Locate the cell with the specified text and output its [x, y] center coordinate. 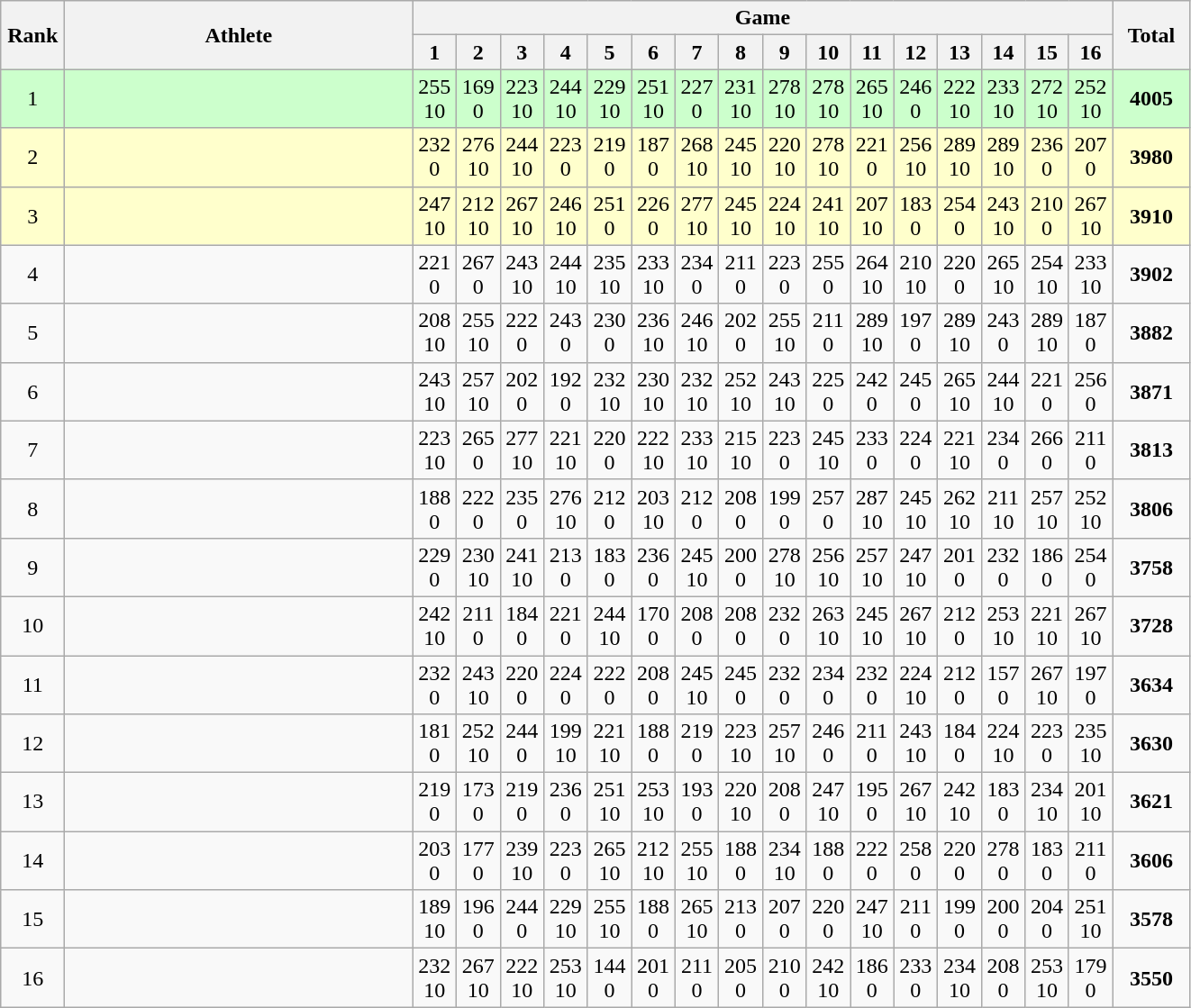
3621 [1151, 802]
1440 [609, 978]
3910 [1151, 216]
1570 [1004, 685]
1930 [697, 802]
28710 [872, 508]
27210 [1047, 99]
3813 [1151, 450]
3980 [1151, 157]
23610 [654, 333]
21010 [915, 274]
26810 [697, 157]
21510 [741, 450]
3758 [1151, 568]
2670 [477, 274]
2030 [434, 861]
4005 [1151, 99]
1700 [654, 625]
3634 [1151, 685]
3578 [1151, 919]
20710 [872, 216]
2270 [697, 99]
3806 [1151, 508]
Game [762, 18]
26410 [872, 274]
1950 [872, 802]
Rank [32, 35]
Athlete [239, 35]
1790 [1090, 978]
21110 [1004, 508]
2780 [1004, 861]
20310 [654, 508]
2350 [523, 508]
3630 [1151, 744]
2650 [477, 450]
2250 [829, 391]
20110 [1090, 802]
26210 [960, 508]
2660 [1047, 450]
2420 [872, 391]
23110 [741, 99]
3902 [1151, 274]
1960 [477, 919]
3606 [1151, 861]
2050 [741, 978]
18910 [434, 919]
2260 [654, 216]
19910 [566, 744]
1770 [477, 861]
25410 [1047, 274]
23910 [523, 861]
3550 [1151, 978]
2560 [1090, 391]
26310 [829, 625]
3728 [1151, 625]
2580 [915, 861]
2510 [609, 216]
2040 [1047, 919]
2290 [434, 568]
2570 [829, 508]
20810 [434, 333]
3882 [1151, 333]
1920 [566, 391]
2550 [829, 274]
2300 [609, 333]
3871 [1151, 391]
1810 [434, 744]
1690 [477, 99]
1730 [477, 802]
Total [1151, 35]
